For the text-containing cell, return its midpoint in [x, y] coordinate format. 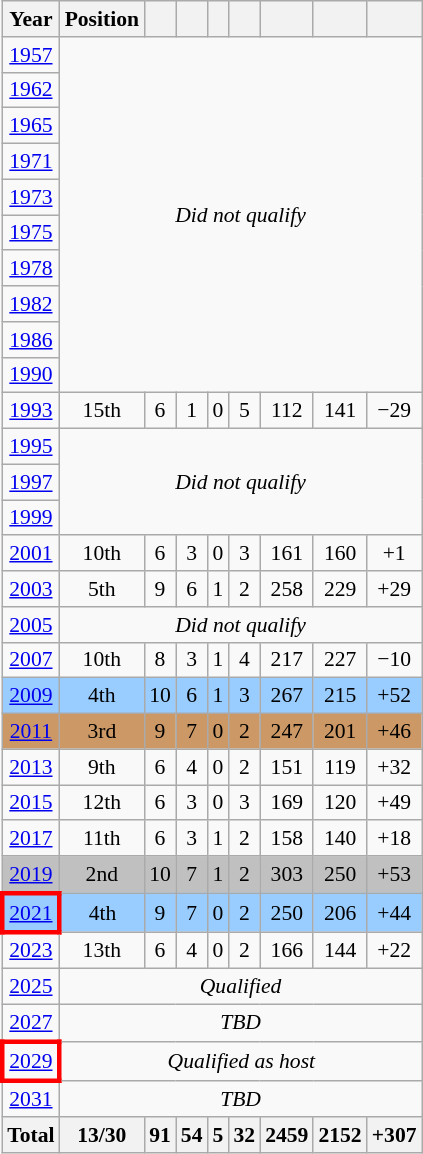
2003 [30, 589]
2015 [30, 803]
119 [340, 767]
247 [286, 732]
+18 [394, 839]
1975 [30, 233]
2021 [30, 912]
+49 [394, 803]
158 [286, 839]
−29 [394, 411]
303 [286, 874]
12th [102, 803]
1997 [30, 482]
+22 [394, 950]
1982 [30, 304]
+32 [394, 767]
+53 [394, 874]
267 [286, 696]
2001 [30, 554]
13th [102, 950]
2031 [30, 1098]
3rd [102, 732]
1965 [30, 126]
2027 [30, 1024]
+29 [394, 589]
161 [286, 554]
Qualified as host [241, 1062]
2025 [30, 987]
201 [340, 732]
206 [340, 912]
15th [102, 411]
9th [102, 767]
2029 [30, 1062]
2019 [30, 874]
+307 [394, 1136]
144 [340, 950]
227 [340, 660]
+1 [394, 554]
258 [286, 589]
141 [340, 411]
2152 [340, 1136]
120 [340, 803]
2017 [30, 839]
Total [30, 1136]
8 [160, 660]
1999 [30, 518]
1990 [30, 375]
+52 [394, 696]
1993 [30, 411]
Position [102, 19]
166 [286, 950]
215 [340, 696]
Year [30, 19]
1962 [30, 90]
+46 [394, 732]
2007 [30, 660]
2005 [30, 625]
1973 [30, 197]
2459 [286, 1136]
5th [102, 589]
1971 [30, 162]
2013 [30, 767]
54 [192, 1136]
−10 [394, 660]
112 [286, 411]
32 [244, 1136]
1957 [30, 55]
217 [286, 660]
2023 [30, 950]
169 [286, 803]
1995 [30, 447]
229 [340, 589]
2011 [30, 732]
2nd [102, 874]
13/30 [102, 1136]
1978 [30, 269]
Qualified [241, 987]
160 [340, 554]
11th [102, 839]
140 [340, 839]
1986 [30, 340]
91 [160, 1136]
+44 [394, 912]
2009 [30, 696]
151 [286, 767]
